Locate the cell with the specified text and output its (x, y) center coordinate. 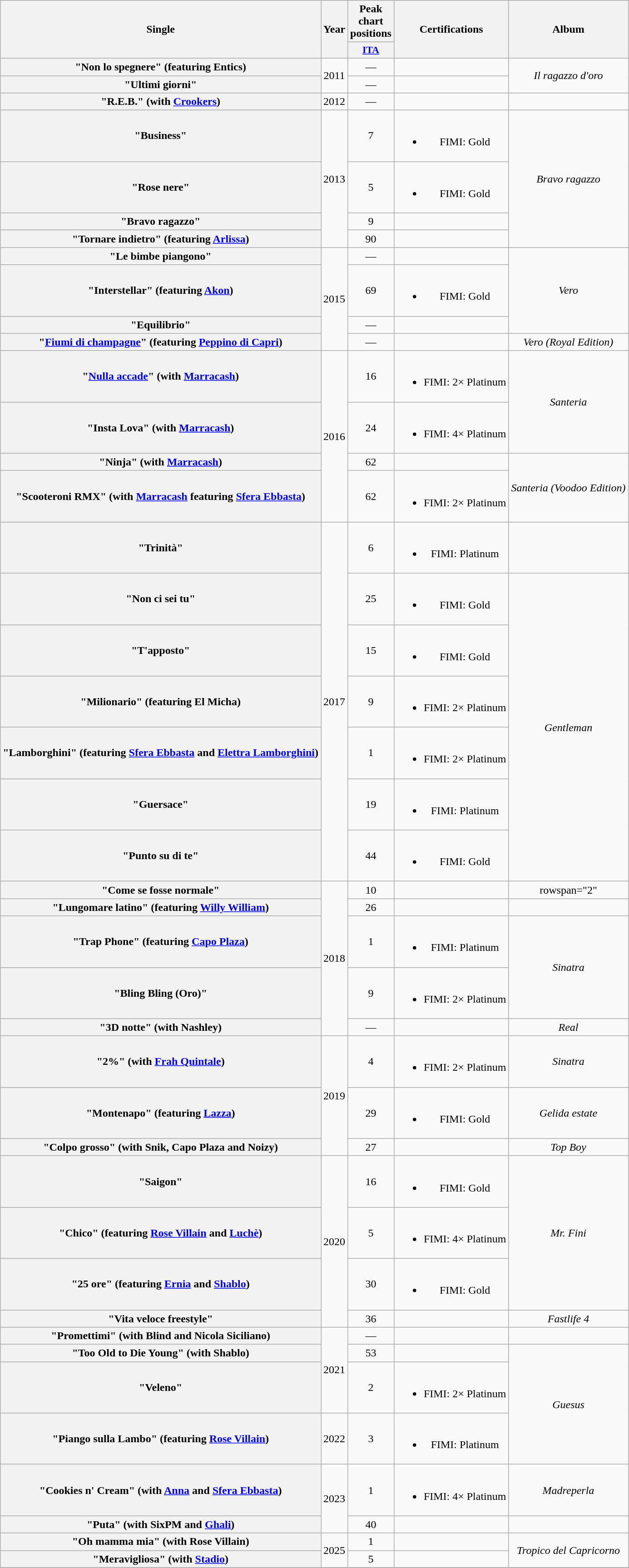
"2%" (with Frah Quintale) (161, 1062)
4 (371, 1062)
"Milionario" (featuring El Micha) (161, 702)
"Veleno" (161, 1388)
2020 (334, 1242)
"Fiumi di champagne" (featuring Peppino di Capri) (161, 342)
Tropico del Capricorno (569, 1550)
26 (371, 907)
"Too Old to Die Young" (with Shablo) (161, 1353)
2022 (334, 1439)
2019 (334, 1096)
2 (371, 1388)
7 (371, 136)
"Lamborghini" (featuring Sfera Ebbasta and Elettra Lamborghini) (161, 753)
40 (371, 1524)
"T'apposto" (161, 650)
"Montenapo" (featuring Lazza) (161, 1113)
44 (371, 856)
"Come se fosse normale" (161, 890)
Single (161, 30)
ITA (371, 50)
"Punto su di te" (161, 856)
"Rose nere" (161, 187)
Peak chart positions (371, 21)
"Scooteroni RMX" (with Marracash featuring Sfera Ebbasta) (161, 496)
19 (371, 805)
53 (371, 1353)
"3D notte" (with Nashley) (161, 1027)
27 (371, 1147)
2021 (334, 1370)
"Equilibrio" (161, 325)
"Business" (161, 136)
Certifications (451, 30)
"Meravigliosa" (with Stadio) (161, 1559)
Madreperla (569, 1490)
Year (334, 30)
Vero (569, 291)
10 (371, 890)
Fastlife 4 (569, 1318)
"Non lo spegnere" (featuring Entics) (161, 67)
Vero (Royal Edition) (569, 342)
"R.E.B." (with Crookers) (161, 102)
Top Boy (569, 1147)
24 (371, 428)
29 (371, 1113)
Gentleman (569, 727)
"Trap Phone" (featuring Capo Plaza) (161, 942)
90 (371, 239)
2017 (334, 701)
"Puta" (with SixPM and Ghali) (161, 1524)
Il ragazzo d'oro (569, 75)
25 (371, 599)
"Oh mamma mia" (with Rose Villain) (161, 1542)
Guesus (569, 1405)
"Chico" (featuring Rose Villain and Luchè) (161, 1232)
2015 (334, 299)
Bravo ragazzo (569, 179)
Real (569, 1027)
30 (371, 1284)
2025 (334, 1550)
"Tornare indietro" (featuring Arlissa) (161, 239)
"Insta Lova" (with Marracash) (161, 428)
69 (371, 291)
2016 (334, 436)
"25 ore" (featuring Ernia and Shablo) (161, 1284)
"Guersace" (161, 805)
rowspan="2" (569, 890)
Santeria (Voodoo Edition) (569, 488)
"Colpo grosso" (with Snik, Capo Plaza and Noizy) (161, 1147)
2023 (334, 1499)
"Lungomare latino" (featuring Willy William) (161, 907)
"Trinità" (161, 548)
"Non ci sei tu" (161, 599)
"Piango sulla Lambo" (featuring Rose Villain) (161, 1439)
Gelida estate (569, 1113)
36 (371, 1318)
"Saigon" (161, 1182)
2012 (334, 102)
2011 (334, 75)
3 (371, 1439)
"Cookies n' Cream" (with Anna and Sfera Ebbasta) (161, 1490)
Album (569, 30)
"Le bimbe piangono" (161, 256)
"Interstellar" (featuring Akon) (161, 291)
2013 (334, 179)
Santeria (569, 402)
"Promettimi" (with Blind and Nicola Siciliano) (161, 1336)
Mr. Fini (569, 1232)
"Nulla accade" (with Marracash) (161, 376)
6 (371, 548)
"Vita veloce freestyle" (161, 1318)
"Ninja" (with Marracash) (161, 462)
15 (371, 650)
"Bravo ragazzo" (161, 222)
"Bling Bling (Oro)" (161, 993)
"Ultimi giorni" (161, 84)
2018 (334, 959)
